Identify which cell holds the provided text, then report its [x, y] central coordinate. 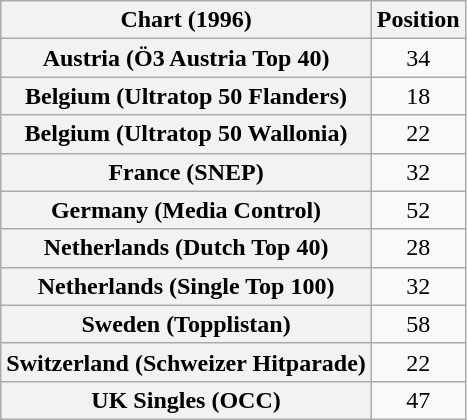
Position [418, 20]
Chart (1996) [186, 20]
52 [418, 210]
Belgium (Ultratop 50 Wallonia) [186, 134]
Belgium (Ultratop 50 Flanders) [186, 96]
Switzerland (Schweizer Hitparade) [186, 362]
34 [418, 58]
28 [418, 248]
Sweden (Topplistan) [186, 324]
58 [418, 324]
Germany (Media Control) [186, 210]
18 [418, 96]
Netherlands (Single Top 100) [186, 286]
Austria (Ö3 Austria Top 40) [186, 58]
UK Singles (OCC) [186, 400]
47 [418, 400]
Netherlands (Dutch Top 40) [186, 248]
France (SNEP) [186, 172]
